Return (x, y) of the center of cell containing provided text 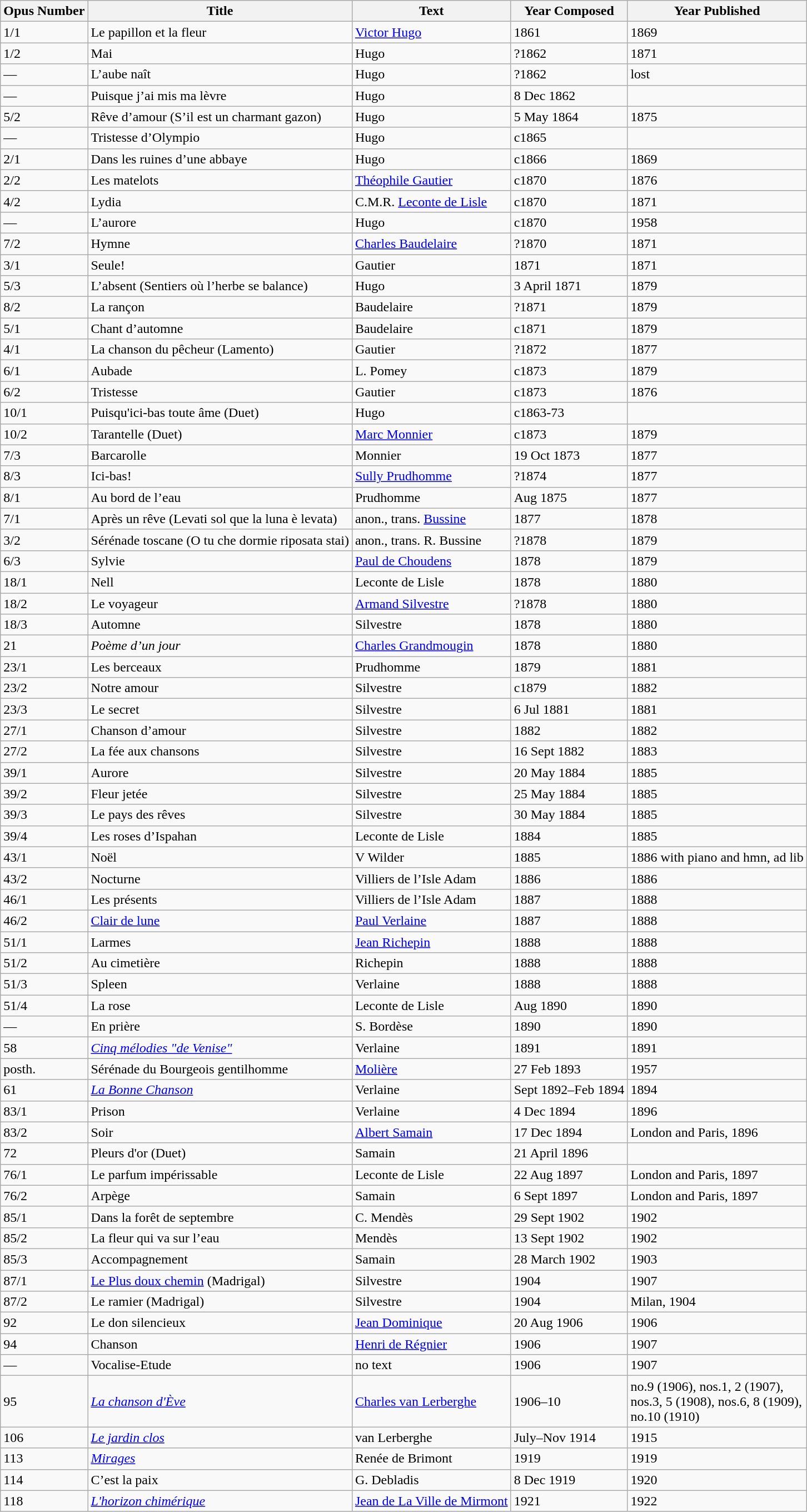
Jean Richepin (431, 942)
Au cimetière (220, 963)
6 Sept 1897 (569, 1196)
London and Paris, 1896 (717, 1132)
L’absent (Sentiers où l’herbe se balance) (220, 286)
Aug 1890 (569, 1006)
3 April 1871 (569, 286)
L. Pomey (431, 371)
Tarantelle (Duet) (220, 434)
58 (44, 1048)
7/3 (44, 455)
Le don silencieux (220, 1323)
Charles van Lerberghe (431, 1401)
La Bonne Chanson (220, 1090)
Pleurs d'or (Duet) (220, 1153)
Arpège (220, 1196)
1/2 (44, 53)
July–Nov 1914 (569, 1438)
Théophile Gautier (431, 180)
Henri de Régnier (431, 1344)
Renée de Brimont (431, 1459)
Vocalise-Etude (220, 1365)
Hymne (220, 243)
43/2 (44, 878)
L’aurore (220, 222)
?1871 (569, 307)
c1865 (569, 138)
51/2 (44, 963)
76/1 (44, 1175)
Sérénade toscane (O tu che dormie riposata stai) (220, 540)
85/3 (44, 1259)
no.9 (1906), nos.1, 2 (1907),nos.3, 5 (1908), nos.6, 8 (1909),no.10 (1910) (717, 1401)
27/2 (44, 752)
Barcarolle (220, 455)
92 (44, 1323)
Richepin (431, 963)
8/2 (44, 307)
Jean de La Ville de Mirmont (431, 1501)
La rançon (220, 307)
87/2 (44, 1302)
Ici-bas! (220, 476)
Year Composed (569, 11)
Milan, 1904 (717, 1302)
Les berceaux (220, 667)
4/2 (44, 201)
Opus Number (44, 11)
Sylvie (220, 561)
?1874 (569, 476)
76/2 (44, 1196)
Le ramier (Madrigal) (220, 1302)
2/2 (44, 180)
anon., trans. R. Bussine (431, 540)
Le voyageur (220, 603)
1915 (717, 1438)
7/1 (44, 519)
Text (431, 11)
S. Bordèse (431, 1027)
Cinq mélodies "de Venise" (220, 1048)
Sérénade du Bourgeois gentilhomme (220, 1069)
Automne (220, 625)
87/1 (44, 1280)
Puisque j’ai mis ma lèvre (220, 96)
Nell (220, 582)
Les roses d’Ispahan (220, 836)
Fleur jetée (220, 794)
1922 (717, 1501)
Dans la forêt de septembre (220, 1217)
21 (44, 646)
1861 (569, 32)
23/1 (44, 667)
85/1 (44, 1217)
Paul de Choudens (431, 561)
6 Jul 1881 (569, 709)
Poème d’un jour (220, 646)
Le secret (220, 709)
?1872 (569, 350)
118 (44, 1501)
1894 (717, 1090)
Au bord de l’eau (220, 498)
22 Aug 1897 (569, 1175)
20 Aug 1906 (569, 1323)
5 May 1864 (569, 117)
6/1 (44, 371)
Aug 1875 (569, 498)
19 Oct 1873 (569, 455)
4/1 (44, 350)
17 Dec 1894 (569, 1132)
30 May 1884 (569, 815)
20 May 1884 (569, 773)
39/2 (44, 794)
Les matelots (220, 180)
1896 (717, 1111)
Marc Monnier (431, 434)
5/1 (44, 329)
La fée aux chansons (220, 752)
25 May 1884 (569, 794)
94 (44, 1344)
lost (717, 74)
Le Plus doux chemin (Madrigal) (220, 1280)
1920 (717, 1480)
c1866 (569, 159)
Sully Prudhomme (431, 476)
95 (44, 1401)
c1863-73 (569, 413)
3/1 (44, 265)
Nocturne (220, 878)
Prison (220, 1111)
C’est la paix (220, 1480)
Le parfum impérissable (220, 1175)
85/2 (44, 1238)
Dans les ruines d’une abbaye (220, 159)
Victor Hugo (431, 32)
46/1 (44, 899)
8 Dec 1919 (569, 1480)
1957 (717, 1069)
5/3 (44, 286)
Rêve d’amour (S’il est un charmant gazon) (220, 117)
39/4 (44, 836)
10/1 (44, 413)
46/2 (44, 921)
no text (431, 1365)
Larmes (220, 942)
1958 (717, 222)
Jean Dominique (431, 1323)
7/2 (44, 243)
51/1 (44, 942)
posth. (44, 1069)
c1879 (569, 688)
Aurore (220, 773)
51/4 (44, 1006)
La chanson d'Ève (220, 1401)
28 March 1902 (569, 1259)
1/1 (44, 32)
1906–10 (569, 1401)
C. Mendès (431, 1217)
13 Sept 1902 (569, 1238)
16 Sept 1882 (569, 752)
43/1 (44, 857)
2/1 (44, 159)
106 (44, 1438)
Chanson d’amour (220, 730)
Noël (220, 857)
Tristesse d’Olympio (220, 138)
10/2 (44, 434)
51/3 (44, 984)
8/1 (44, 498)
Lydia (220, 201)
4 Dec 1894 (569, 1111)
1883 (717, 752)
Tristesse (220, 392)
Mai (220, 53)
Chanson (220, 1344)
Sept 1892–Feb 1894 (569, 1090)
1875 (717, 117)
La rose (220, 1006)
La fleur qui va sur l’eau (220, 1238)
8 Dec 1862 (569, 96)
Spleen (220, 984)
V Wilder (431, 857)
6/3 (44, 561)
Monnier (431, 455)
van Lerberghe (431, 1438)
Mendès (431, 1238)
21 April 1896 (569, 1153)
39/1 (44, 773)
27/1 (44, 730)
29 Sept 1902 (569, 1217)
Notre amour (220, 688)
1921 (569, 1501)
Les présents (220, 899)
Albert Samain (431, 1132)
23/3 (44, 709)
En prière (220, 1027)
5/2 (44, 117)
18/3 (44, 625)
83/1 (44, 1111)
1903 (717, 1259)
113 (44, 1459)
6/2 (44, 392)
8/3 (44, 476)
Le papillon et la fleur (220, 32)
?1870 (569, 243)
3/2 (44, 540)
Le jardin clos (220, 1438)
Aubade (220, 371)
Clair de lune (220, 921)
72 (44, 1153)
Paul Verlaine (431, 921)
anon., trans. Bussine (431, 519)
Mirages (220, 1459)
Charles Baudelaire (431, 243)
83/2 (44, 1132)
Chant d’automne (220, 329)
Title (220, 11)
27 Feb 1893 (569, 1069)
1886 with piano and hmn, ad lib (717, 857)
Après un rêve (Levati sol que la luna è levata) (220, 519)
Accompagnement (220, 1259)
39/3 (44, 815)
114 (44, 1480)
1884 (569, 836)
L’aube naît (220, 74)
C.M.R. Leconte de Lisle (431, 201)
L'horizon chimérique (220, 1501)
G. Debladis (431, 1480)
18/2 (44, 603)
La chanson du pêcheur (Lamento) (220, 350)
Armand Silvestre (431, 603)
Seule! (220, 265)
Molière (431, 1069)
Charles Grandmougin (431, 646)
23/2 (44, 688)
Year Published (717, 11)
c1871 (569, 329)
Le pays des rêves (220, 815)
Soir (220, 1132)
61 (44, 1090)
18/1 (44, 582)
Puisqu'ici-bas toute âme (Duet) (220, 413)
